Return the (x, y) coordinate for the center point of the cell that contains the specified text.  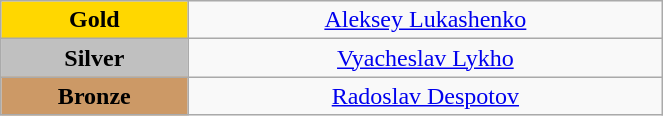
Silver (94, 58)
Gold (94, 20)
Radoslav Despotov (426, 96)
Aleksey Lukashenko (426, 20)
Bronze (94, 96)
Vyacheslav Lykho (426, 58)
